Output the [X, Y] coordinate of the center of the cell containing the given text.  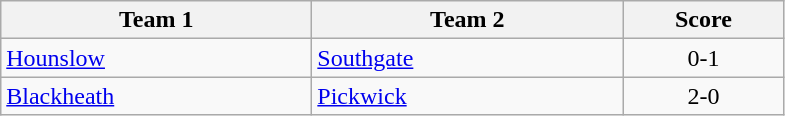
2-0 [704, 96]
Team 2 [468, 20]
Hounslow [156, 58]
Southgate [468, 58]
0-1 [704, 58]
Team 1 [156, 20]
Score [704, 20]
Blackheath [156, 96]
Pickwick [468, 96]
